Search for the cell housing the specified text and yield its [X, Y] center coordinate. 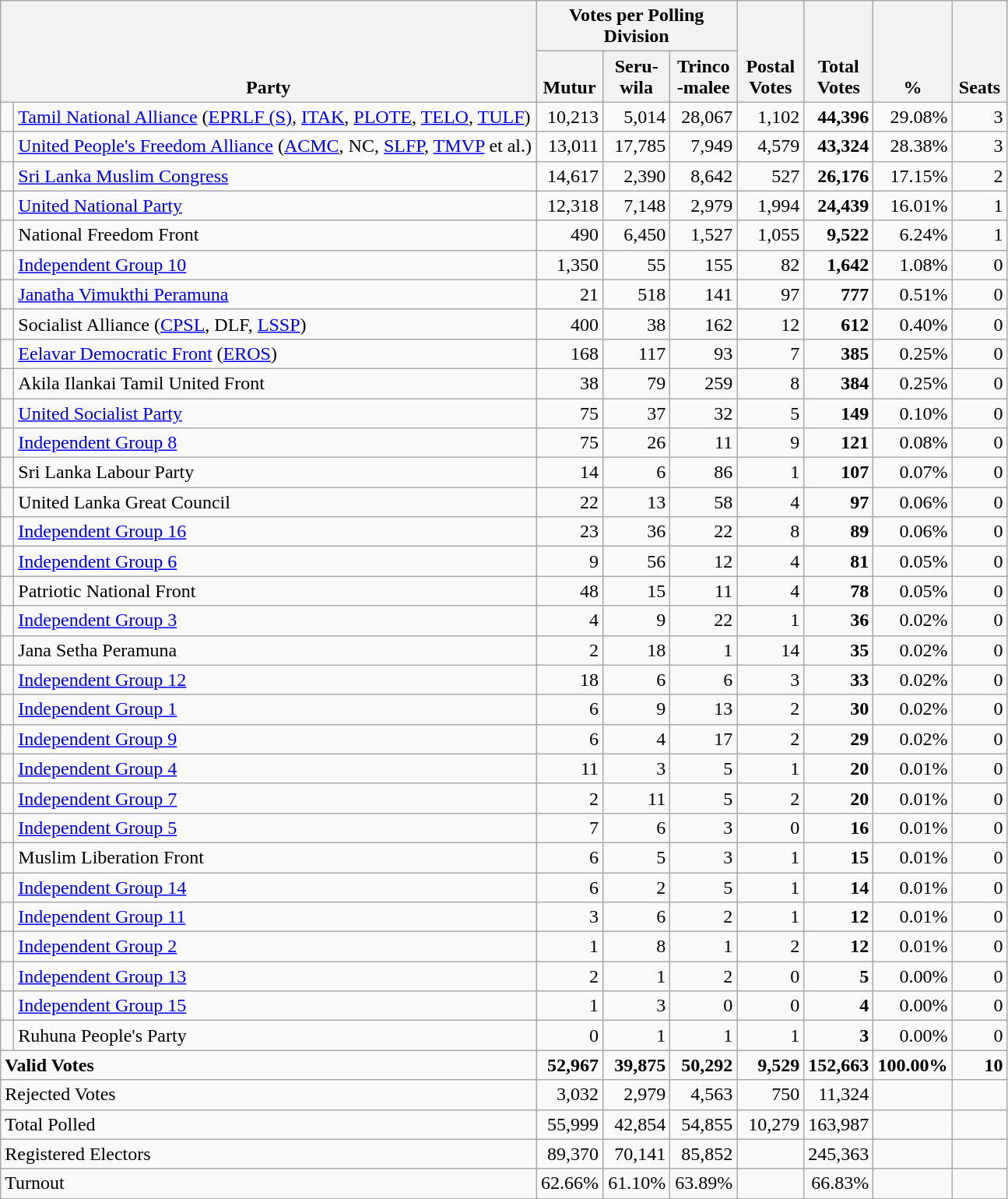
152,663 [839, 1065]
612 [839, 324]
42,854 [637, 1124]
54,855 [704, 1124]
8,642 [704, 176]
Independent Group 3 [276, 621]
Independent Group 5 [276, 828]
50,292 [704, 1065]
1,527 [704, 235]
Total Votes [839, 51]
12,318 [570, 206]
155 [704, 265]
10,279 [771, 1124]
70,141 [637, 1154]
13,011 [570, 146]
7,949 [704, 146]
0.51% [912, 294]
Eelavar Democratic Front (EROS) [276, 353]
United Lanka Great Council [276, 502]
Sri Lanka Labour Party [276, 473]
81 [839, 561]
4,563 [704, 1095]
56 [637, 561]
Janatha Vimukthi Peramuna [276, 294]
Mutur [570, 76]
Independent Group 8 [276, 443]
1,055 [771, 235]
385 [839, 353]
58 [704, 502]
0.07% [912, 473]
Independent Group 4 [276, 768]
Trinco-malee [704, 76]
Registered Electors [269, 1154]
93 [704, 353]
Independent Group 1 [276, 709]
10 [979, 1065]
17,785 [637, 146]
Votes per Polling Division [637, 26]
44,396 [839, 117]
24,439 [839, 206]
Independent Group 9 [276, 739]
23 [570, 532]
168 [570, 353]
Independent Group 7 [276, 798]
Independent Group 16 [276, 532]
17 [704, 739]
2,390 [637, 176]
Independent Group 15 [276, 1006]
55,999 [570, 1124]
Turnout [269, 1183]
66.83% [839, 1183]
5,014 [637, 117]
PostalVotes [771, 51]
Independent Group 13 [276, 976]
162 [704, 324]
62.66% [570, 1183]
89 [839, 532]
Independent Group 11 [276, 917]
28,067 [704, 117]
52,967 [570, 1065]
Seru-wila [637, 76]
3,032 [570, 1095]
10,213 [570, 117]
0.08% [912, 443]
Tamil National Alliance (EPRLF (S), ITAK, PLOTE, TELO, TULF) [276, 117]
Sri Lanka Muslim Congress [276, 176]
78 [839, 591]
61.10% [637, 1183]
30 [839, 709]
79 [637, 383]
Seats [979, 51]
9,522 [839, 235]
750 [771, 1095]
149 [839, 413]
400 [570, 324]
United National Party [276, 206]
Independent Group 2 [276, 947]
Party [269, 51]
1,642 [839, 265]
33 [839, 680]
Independent Group 10 [276, 265]
100.00% [912, 1065]
1.08% [912, 265]
48 [570, 591]
16 [839, 828]
39,875 [637, 1065]
82 [771, 265]
Independent Group 12 [276, 680]
0.10% [912, 413]
43,324 [839, 146]
11,324 [839, 1095]
518 [637, 294]
9,529 [771, 1065]
Muslim Liberation Front [276, 857]
Akila Ilankai Tamil United Front [276, 383]
21 [570, 294]
55 [637, 265]
4,579 [771, 146]
777 [839, 294]
259 [704, 383]
6,450 [637, 235]
107 [839, 473]
National Freedom Front [276, 235]
0.40% [912, 324]
63.89% [704, 1183]
245,363 [839, 1154]
United People's Freedom Alliance (ACMC, NC, SLFP, TMVP et al.) [276, 146]
Jana Setha Peramuna [276, 650]
Patriotic National Front [276, 591]
1,994 [771, 206]
% [912, 51]
121 [839, 443]
37 [637, 413]
United Socialist Party [276, 413]
1,350 [570, 265]
7,148 [637, 206]
85,852 [704, 1154]
Total Polled [269, 1124]
28.38% [912, 146]
163,987 [839, 1124]
Valid Votes [269, 1065]
Independent Group 6 [276, 561]
29.08% [912, 117]
16.01% [912, 206]
117 [637, 353]
6.24% [912, 235]
Ruhuna People's Party [276, 1035]
14,617 [570, 176]
86 [704, 473]
89,370 [570, 1154]
1,102 [771, 117]
141 [704, 294]
35 [839, 650]
Socialist Alliance (CPSL, DLF, LSSP) [276, 324]
26 [637, 443]
32 [704, 413]
17.15% [912, 176]
Rejected Votes [269, 1095]
Independent Group 14 [276, 887]
29 [839, 739]
384 [839, 383]
26,176 [839, 176]
527 [771, 176]
490 [570, 235]
